Return the (x, y) coordinate for the center point of the cell that contains the specified text.  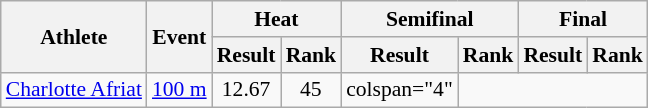
colspan="4" (400, 90)
Event (180, 36)
45 (312, 90)
Heat (276, 19)
Final (582, 19)
Athlete (74, 36)
100 m (180, 90)
12.67 (246, 90)
Semifinal (430, 19)
Charlotte Afriat (74, 90)
